Provide the (X, Y) coordinate of the cell's center where the given text is located.  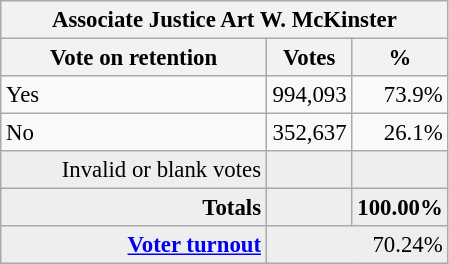
73.9% (400, 95)
No (134, 133)
100.00% (400, 208)
352,637 (309, 133)
994,093 (309, 95)
Totals (134, 208)
Invalid or blank votes (134, 170)
70.24% (357, 245)
Vote on retention (134, 58)
Associate Justice Art W. McKinster (224, 20)
Votes (309, 58)
Voter turnout (134, 245)
26.1% (400, 133)
Yes (134, 95)
% (400, 58)
